Scan for the cell matching the given text and deliver its (x, y) coordinate at center. 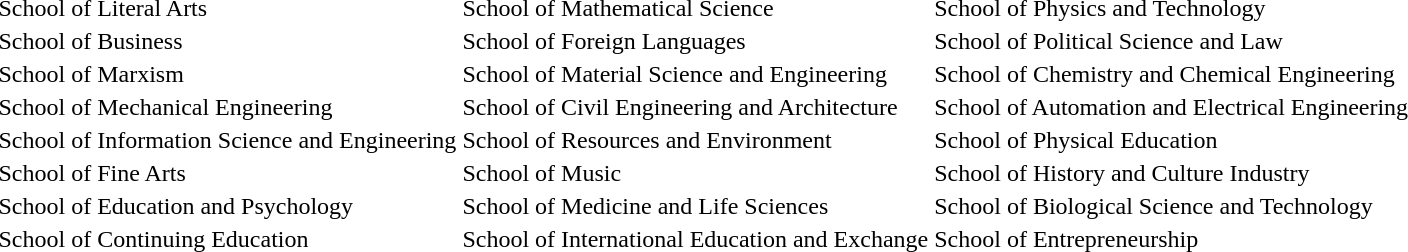
School of Civil Engineering and Architecture (696, 107)
School of Foreign Languages (696, 41)
School of Material Science and Engineering (696, 74)
School of Medicine and Life Sciences (696, 206)
School of Music (696, 173)
School of Resources and Environment (696, 140)
